For the text-containing cell, return its midpoint in [X, Y] coordinate format. 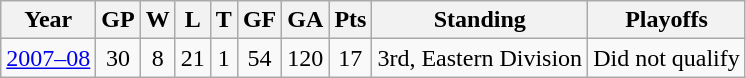
1 [224, 58]
21 [192, 58]
120 [306, 58]
L [192, 20]
Playoffs [667, 20]
Standing [480, 20]
2007–08 [48, 58]
Pts [350, 20]
GF [259, 20]
30 [118, 58]
GP [118, 20]
Did not qualify [667, 58]
17 [350, 58]
GA [306, 20]
3rd, Eastern Division [480, 58]
54 [259, 58]
W [158, 20]
T [224, 20]
8 [158, 58]
Year [48, 20]
